Detect which cell encompasses the target text, then output its [x, y] center coordinate. 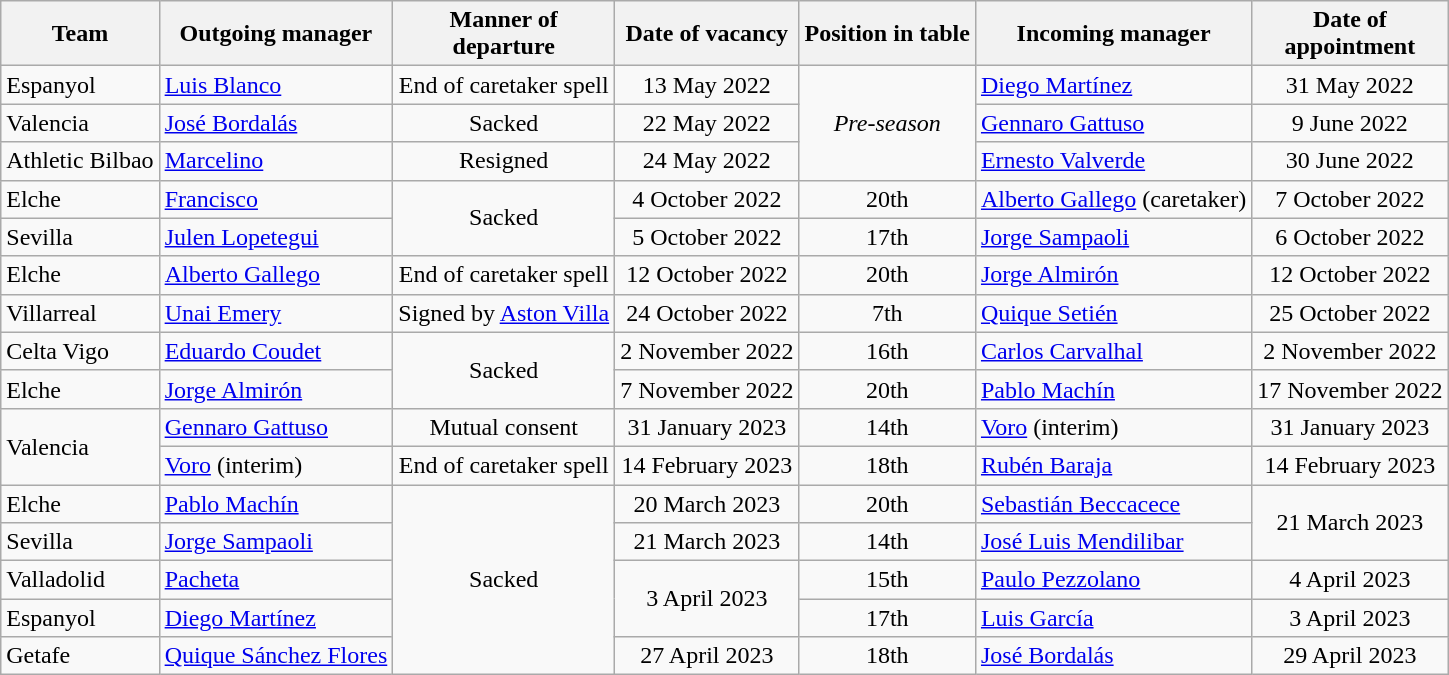
Ernesto Valverde [1113, 161]
22 May 2022 [707, 123]
Athletic Bilbao [80, 161]
Marcelino [276, 161]
24 May 2022 [707, 161]
20 March 2023 [707, 503]
Team [80, 34]
Outgoing manager [276, 34]
7 October 2022 [1350, 199]
Eduardo Coudet [276, 351]
Celta Vigo [80, 351]
Pre-season [887, 123]
27 April 2023 [707, 656]
Luis Blanco [276, 85]
Date ofappointment [1350, 34]
4 October 2022 [707, 199]
6 October 2022 [1350, 237]
29 April 2023 [1350, 656]
Carlos Carvalhal [1113, 351]
José Luis Mendilibar [1113, 542]
Francisco [276, 199]
24 October 2022 [707, 313]
Getafe [80, 656]
Unai Emery [276, 313]
13 May 2022 [707, 85]
7 November 2022 [707, 389]
Position in table [887, 34]
31 May 2022 [1350, 85]
Julen Lopetegui [276, 237]
Villarreal [80, 313]
Pacheta [276, 580]
Signed by Aston Villa [504, 313]
Date of vacancy [707, 34]
9 June 2022 [1350, 123]
Manner ofdeparture [504, 34]
15th [887, 580]
5 October 2022 [707, 237]
16th [887, 351]
Alberto Gallego [276, 275]
7th [887, 313]
Rubén Baraja [1113, 465]
Paulo Pezzolano [1113, 580]
Quique Sánchez Flores [276, 656]
Luis García [1113, 618]
Valladolid [80, 580]
Mutual consent [504, 427]
Alberto Gallego (caretaker) [1113, 199]
Incoming manager [1113, 34]
30 June 2022 [1350, 161]
17 November 2022 [1350, 389]
25 October 2022 [1350, 313]
4 April 2023 [1350, 580]
Resigned [504, 161]
Quique Setién [1113, 313]
Sebastián Beccacece [1113, 503]
